Output the [x, y] coordinate of the center of the cell containing the given text.  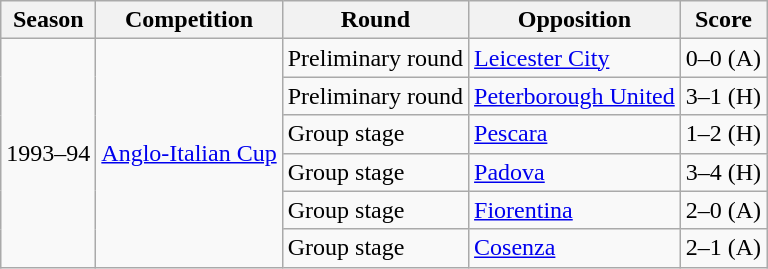
Padova [575, 172]
0–0 (A) [723, 58]
3–4 (H) [723, 172]
1–2 (H) [723, 134]
2–0 (A) [723, 210]
3–1 (H) [723, 96]
Peterborough United [575, 96]
Pescara [575, 134]
Opposition [575, 20]
Anglo-Italian Cup [189, 153]
1993–94 [48, 153]
Leicester City [575, 58]
Round [375, 20]
Cosenza [575, 248]
Fiorentina [575, 210]
Season [48, 20]
2–1 (A) [723, 248]
Competition [189, 20]
Score [723, 20]
